Pinpoint the cell where the given text exists, returning its (x, y) midpoint coordinate. 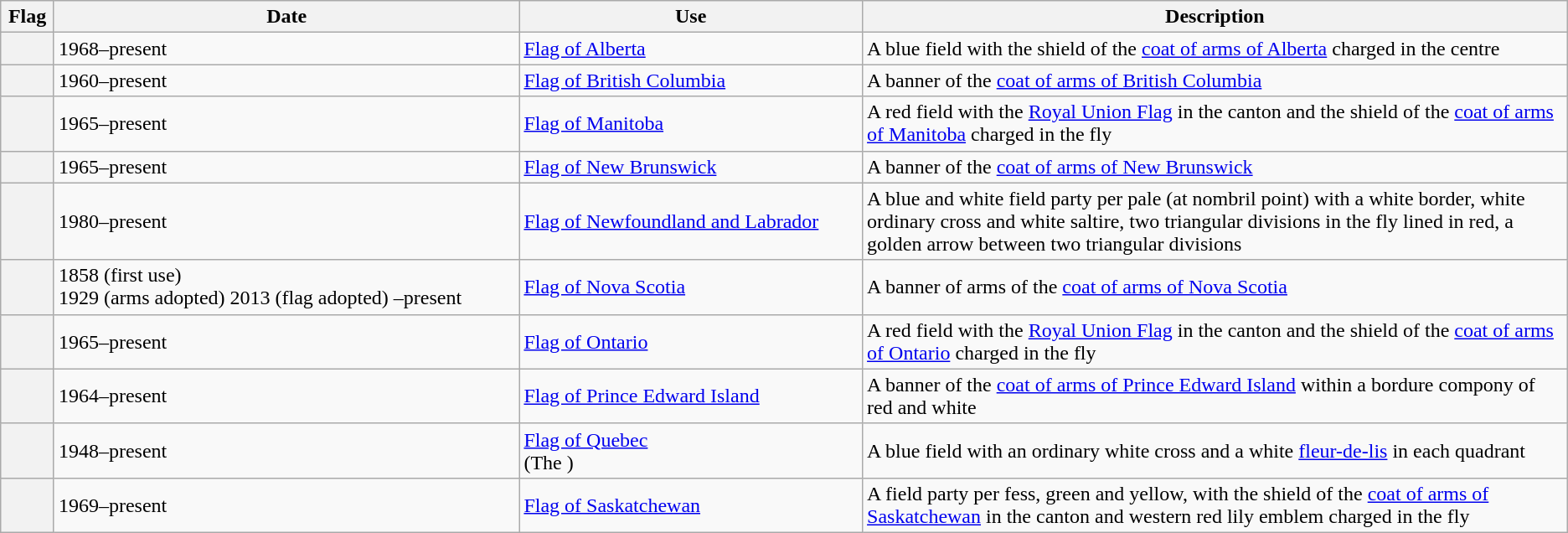
1964–present (286, 396)
Flag of British Columbia (691, 80)
A banner of the coat of arms of Prince Edward Island within a bordure compony of red and white (1215, 396)
Flag of Saskatchewan (691, 505)
Flag of Newfoundland and Labrador (691, 221)
A blue field with an ordinary white cross and a white fleur-de-lis in each quadrant (1215, 451)
A blue field with the shield of the coat of arms of Alberta charged in the centre (1215, 49)
A red field with the Royal Union Flag in the canton and the shield of the coat of arms of Manitoba charged in the fly (1215, 124)
Flag of New Brunswick (691, 167)
Flag (28, 17)
Flag of Prince Edward Island (691, 396)
Date (286, 17)
A banner of the coat of arms of New Brunswick (1215, 167)
A red field with the Royal Union Flag in the canton and the shield of the coat of arms of Ontario charged in the fly (1215, 342)
Flag of Manitoba (691, 124)
Flag of Ontario (691, 342)
Flag of Alberta (691, 49)
Flag of Quebec(The ) (691, 451)
1948–present (286, 451)
A banner of the coat of arms of British Columbia (1215, 80)
A banner of arms of the coat of arms of Nova Scotia (1215, 287)
Flag of Nova Scotia (691, 287)
Use (691, 17)
1969–present (286, 505)
Description (1215, 17)
1960–present (286, 80)
1980–present (286, 221)
1858 (first use)1929 (arms adopted) 2013 (flag adopted) –present (286, 287)
1968–present (286, 49)
